Locate the cell with the specified text and output its (X, Y) center coordinate. 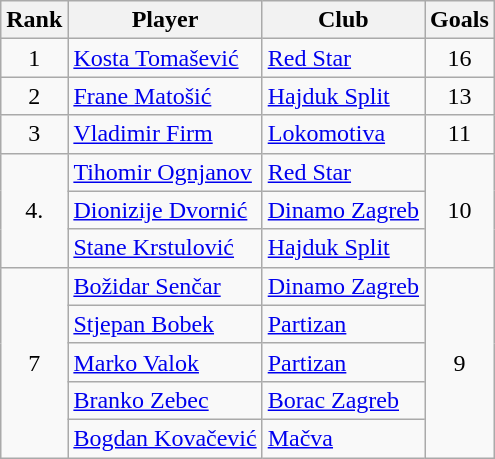
Božidar Senčar (165, 286)
7 (34, 362)
Vladimir Firm (165, 134)
Bogdan Kovačević (165, 438)
11 (460, 134)
4. (34, 210)
16 (460, 58)
Borac Zagreb (343, 400)
13 (460, 96)
Club (343, 20)
Lokomotiva (343, 134)
Rank (34, 20)
Goals (460, 20)
Stjepan Bobek (165, 324)
Tihomir Ognjanov (165, 172)
Stane Krstulović (165, 248)
Kosta Tomašević (165, 58)
9 (460, 362)
2 (34, 96)
3 (34, 134)
Mačva (343, 438)
Marko Valok (165, 362)
Player (165, 20)
Dionizije Dvornić (165, 210)
1 (34, 58)
Frane Matošić (165, 96)
Branko Zebec (165, 400)
10 (460, 210)
